Find where the given text appears and provide that cell's center as [x, y] coordinate. 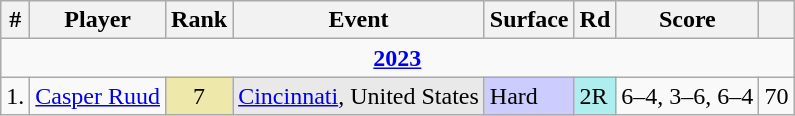
Hard [529, 96]
Casper Ruud [98, 96]
Rd [595, 20]
7 [200, 96]
1. [16, 96]
# [16, 20]
Cincinnati, United States [359, 96]
Rank [200, 20]
6–4, 3–6, 6–4 [688, 96]
Surface [529, 20]
2R [595, 96]
70 [776, 96]
Player [98, 20]
Event [359, 20]
2023 [398, 58]
Score [688, 20]
